For the text-containing cell, return its midpoint in (X, Y) coordinate format. 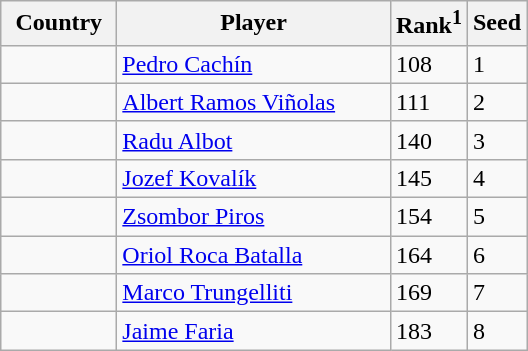
7 (496, 293)
Jaime Faria (254, 331)
2 (496, 102)
Albert Ramos Viñolas (254, 102)
Zsombor Piros (254, 217)
164 (428, 255)
183 (428, 331)
6 (496, 255)
5 (496, 217)
Radu Albot (254, 140)
111 (428, 102)
Jozef Kovalík (254, 178)
Marco Trungelliti (254, 293)
Player (254, 24)
169 (428, 293)
154 (428, 217)
Seed (496, 24)
140 (428, 140)
108 (428, 64)
Rank1 (428, 24)
4 (496, 178)
Pedro Cachín (254, 64)
3 (496, 140)
1 (496, 64)
145 (428, 178)
Oriol Roca Batalla (254, 255)
8 (496, 331)
Country (59, 24)
